Scan for the cell matching the given text and deliver its [X, Y] coordinate at center. 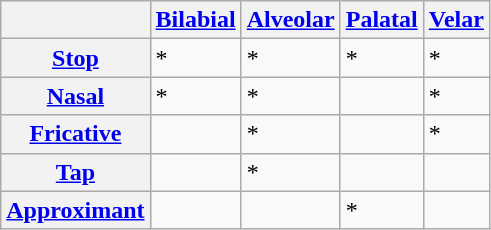
Tap [76, 172]
Fricative [76, 134]
Nasal [76, 96]
Palatal [382, 20]
Approximant [76, 210]
Stop [76, 58]
Alveolar [290, 20]
Velar [456, 20]
Bilabial [196, 20]
